Return the [X, Y] coordinate for the center point of the cell that contains the specified text.  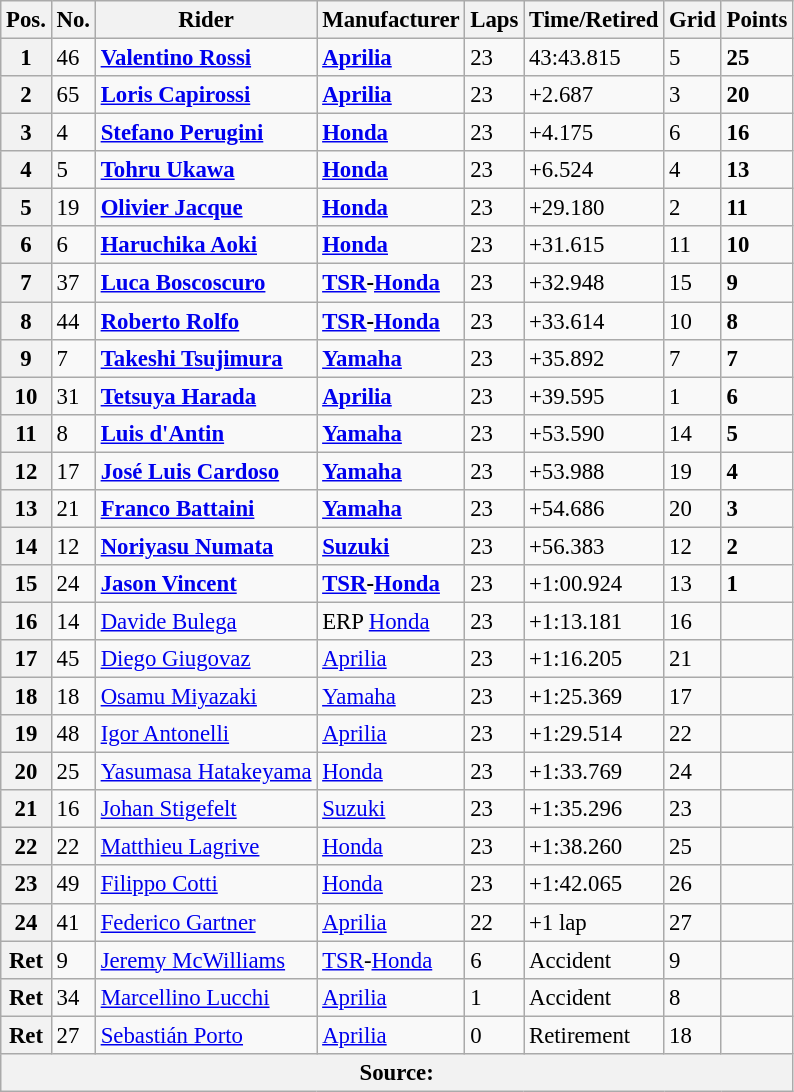
45 [73, 659]
+33.614 [594, 321]
Federico Gartner [206, 922]
Johan Stigefelt [206, 809]
+1:25.369 [594, 697]
26 [692, 885]
Retirement [594, 1035]
+39.595 [594, 396]
Jason Vincent [206, 584]
Sebastián Porto [206, 1035]
+1:42.065 [594, 885]
Luis d'Antin [206, 433]
Jeremy McWilliams [206, 960]
Time/Retired [594, 20]
Haruchika Aoki [206, 245]
49 [73, 885]
Filippo Cotti [206, 885]
Luca Boscoscuro [206, 283]
41 [73, 922]
Pos. [26, 20]
+1:38.260 [594, 847]
48 [73, 734]
+35.892 [594, 358]
37 [73, 283]
Osamu Miyazaki [206, 697]
Igor Antonelli [206, 734]
Roberto Rolfo [206, 321]
Grid [692, 20]
+4.175 [594, 133]
Matthieu Lagrive [206, 847]
Laps [494, 20]
+29.180 [594, 208]
Olivier Jacque [206, 208]
+1:33.769 [594, 772]
Valentino Rossi [206, 58]
Source: [397, 1073]
No. [73, 20]
31 [73, 396]
+6.524 [594, 170]
+54.686 [594, 509]
Tohru Ukawa [206, 170]
+1:13.181 [594, 621]
34 [73, 997]
Noriyasu Numata [206, 546]
+1 lap [594, 922]
Stefano Perugini [206, 133]
65 [73, 95]
46 [73, 58]
Yasumasa Hatakeyama [206, 772]
43:43.815 [594, 58]
Loris Capirossi [206, 95]
44 [73, 321]
Takeshi Tsujimura [206, 358]
+32.948 [594, 283]
Rider [206, 20]
ERP Honda [391, 621]
+1:00.924 [594, 584]
+2.687 [594, 95]
0 [494, 1035]
Diego Giugovaz [206, 659]
+56.383 [594, 546]
Tetsuya Harada [206, 396]
+31.615 [594, 245]
+1:35.296 [594, 809]
+53.590 [594, 433]
José Luis Cardoso [206, 471]
+53.988 [594, 471]
Points [756, 20]
+1:29.514 [594, 734]
Manufacturer [391, 20]
Franco Battaini [206, 509]
Davide Bulega [206, 621]
+1:16.205 [594, 659]
Marcellino Lucchi [206, 997]
